Detect which cell encompasses the target text, then output its [X, Y] center coordinate. 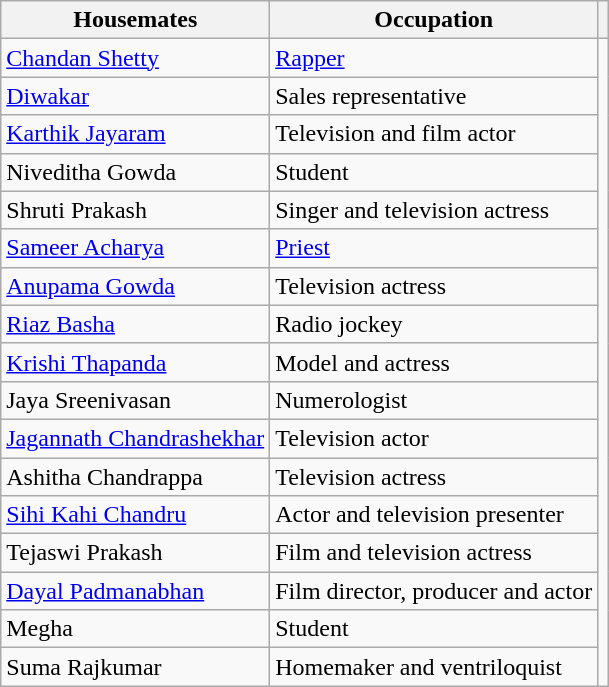
Ashitha Chandrappa [136, 477]
Jaya Sreenivasan [136, 400]
Krishi Thapanda [136, 362]
Singer and television actress [434, 210]
Tejaswi Prakash [136, 553]
Homemaker and ventriloquist [434, 667]
Sihi Kahi Chandru [136, 515]
Film director, producer and actor [434, 591]
Karthik Jayaram [136, 134]
Rapper [434, 58]
Niveditha Gowda [136, 172]
Anupama Gowda [136, 286]
Model and actress [434, 362]
Dayal Padmanabhan [136, 591]
Chandan Shetty [136, 58]
Numerologist [434, 400]
Housemates [136, 20]
Jagannath Chandrashekhar [136, 438]
Sales representative [434, 96]
Shruti Prakash [136, 210]
Radio jockey [434, 324]
Film and television actress [434, 553]
Occupation [434, 20]
Megha [136, 629]
Riaz Basha [136, 324]
Television and film actor [434, 134]
Diwakar [136, 96]
Suma Rajkumar [136, 667]
Priest [434, 248]
Sameer Acharya [136, 248]
Television actor [434, 438]
Actor and television presenter [434, 515]
